Scan for the cell matching the given text and deliver its [x, y] coordinate at center. 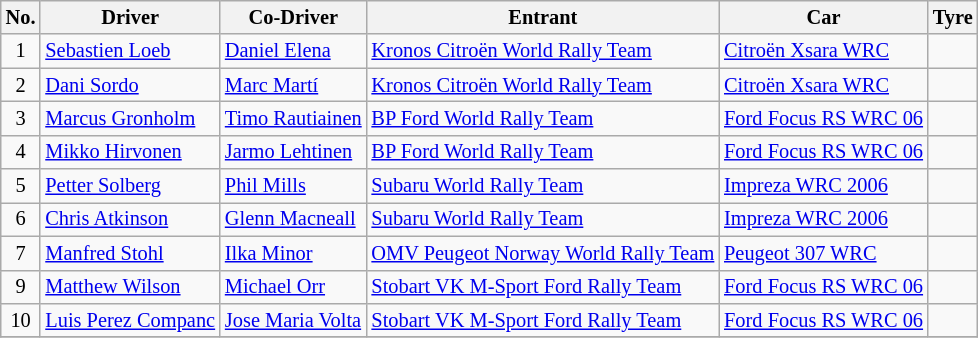
Matthew Wilson [130, 287]
Sebastien Loeb [130, 51]
Co-Driver [294, 17]
Entrant [544, 17]
6 [21, 219]
Ilka Minor [294, 253]
No. [21, 17]
Daniel Elena [294, 51]
Dani Sordo [130, 85]
OMV Peugeot Norway World Rally Team [544, 253]
Timo Rautiainen [294, 118]
Chris Atkinson [130, 219]
9 [21, 287]
5 [21, 186]
Manfred Stohl [130, 253]
Car [824, 17]
Petter Solberg [130, 186]
Peugeot 307 WRC [824, 253]
2 [21, 85]
Jarmo Lehtinen [294, 152]
4 [21, 152]
Luis Perez Companc [130, 320]
7 [21, 253]
Tyre [953, 17]
Driver [130, 17]
Marcus Gronholm [130, 118]
Mikko Hirvonen [130, 152]
10 [21, 320]
Phil Mills [294, 186]
Jose Maria Volta [294, 320]
3 [21, 118]
1 [21, 51]
Glenn Macneall [294, 219]
Marc Martí [294, 85]
Michael Orr [294, 287]
